Identify which cell holds the provided text, then report its [X, Y] central coordinate. 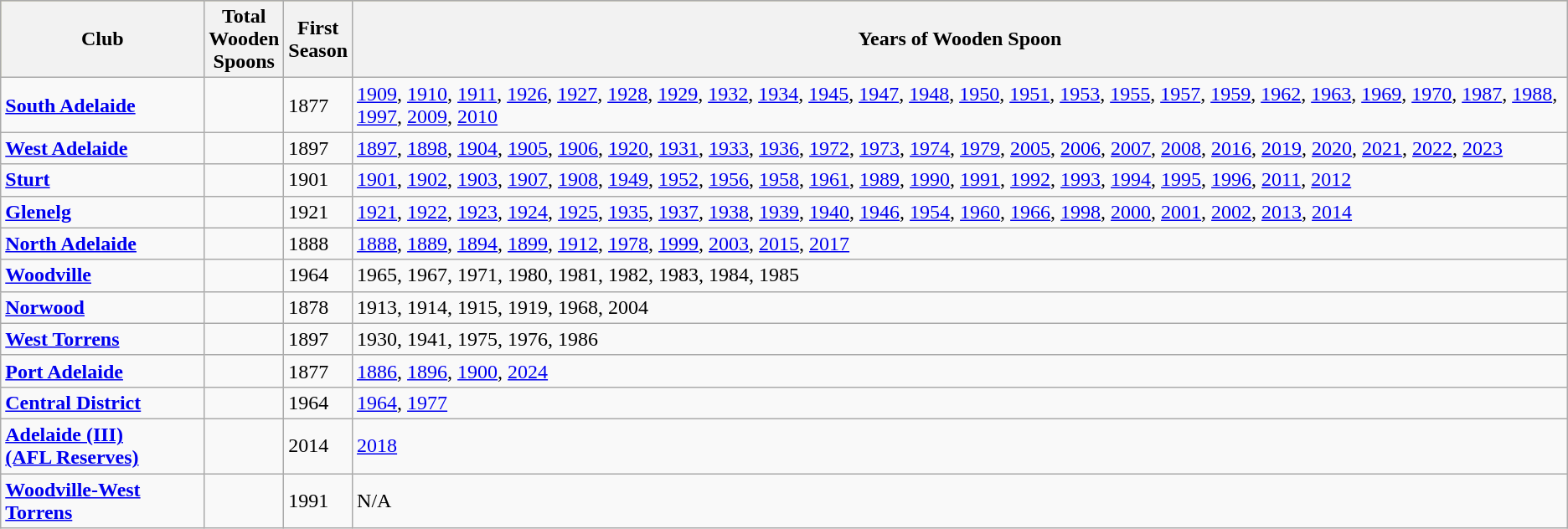
2018 [960, 445]
South Adelaide [102, 105]
North Adelaide [102, 244]
1901, 1902, 1903, 1907, 1908, 1949, 1952, 1956, 1958, 1961, 1989, 1990, 1991, 1992, 1993, 1994, 1995, 1996, 2011, 2012 [960, 180]
Woodville [102, 275]
Club [102, 39]
Sturt [102, 180]
1886, 1896, 1900, 2024 [960, 371]
1991 [318, 501]
1965, 1967, 1971, 1980, 1981, 1982, 1983, 1984, 1985 [960, 275]
Central District [102, 403]
1901 [318, 180]
1930, 1941, 1975, 1976, 1986 [960, 339]
Glenelg [102, 212]
N/A [960, 501]
1913, 1914, 1915, 1919, 1968, 2004 [960, 307]
Years of Wooden Spoon [960, 39]
1888, 1889, 1894, 1899, 1912, 1978, 1999, 2003, 2015, 2017 [960, 244]
West Adelaide [102, 148]
Port Adelaide [102, 371]
1964, 1977 [960, 403]
1921 [318, 212]
Norwood [102, 307]
2014 [318, 445]
West Torrens [102, 339]
1888 [318, 244]
First Season [318, 39]
Adelaide (III)(AFL Reserves) [102, 445]
1897, 1898, 1904, 1905, 1906, 1920, 1931, 1933, 1936, 1972, 1973, 1974, 1979, 2005, 2006, 2007, 2008, 2016, 2019, 2020, 2021, 2022, 2023 [960, 148]
TotalWoodenSpoons [245, 39]
1921, 1922, 1923, 1924, 1925, 1935, 1937, 1938, 1939, 1940, 1946, 1954, 1960, 1966, 1998, 2000, 2001, 2002, 2013, 2014 [960, 212]
Woodville-West Torrens [102, 501]
1878 [318, 307]
